Determine the [x, y] coordinate at the center of the cell enclosing the given text.  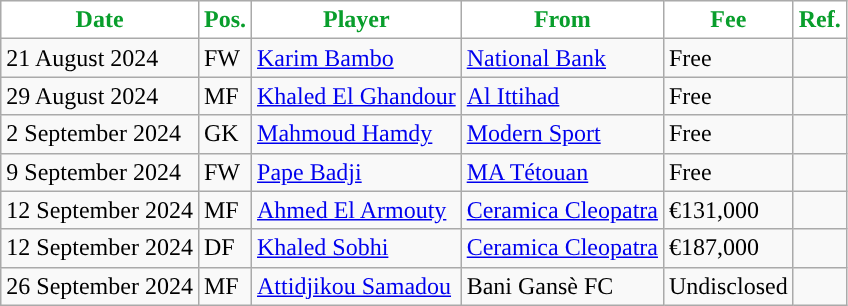
€187,000 [728, 248]
Ahmed El Armouty [357, 210]
Al Ittihad [562, 96]
Fee [728, 20]
Mahmoud Hamdy [357, 134]
Undisclosed [728, 286]
21 August 2024 [100, 58]
9 September 2024 [100, 172]
29 August 2024 [100, 96]
Pos. [224, 20]
MA Tétouan [562, 172]
Modern Sport [562, 134]
€131,000 [728, 210]
DF [224, 248]
Ref. [820, 20]
Karim Bambo [357, 58]
Date [100, 20]
National Bank [562, 58]
Khaled Sobhi [357, 248]
26 September 2024 [100, 286]
Attidjikou Samadou [357, 286]
Pape Badji [357, 172]
From [562, 20]
Player [357, 20]
GK [224, 134]
2 September 2024 [100, 134]
Khaled El Ghandour [357, 96]
Bani Gansè FC [562, 286]
